Extract the [x, y] coordinate from the center of the cell holding the provided text.  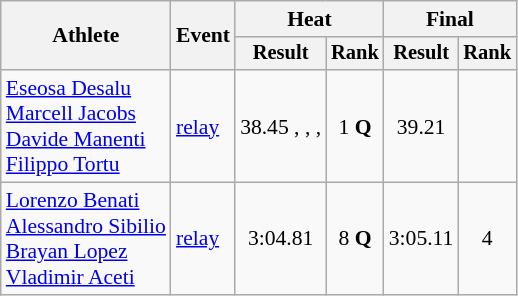
Final [450, 19]
Lorenzo BenatiAlessandro SibilioBrayan LopezVladimir Aceti [86, 239]
3:05.11 [422, 239]
8 Q [355, 239]
4 [487, 239]
Heat [310, 19]
Eseosa DesaluMarcell JacobsDavide ManentiFilippo Tortu [86, 126]
1 Q [355, 126]
Event [203, 36]
39.21 [422, 126]
38.45 , , , [280, 126]
3:04.81 [280, 239]
Athlete [86, 36]
